Detect which cell encompasses the target text, then output its [x, y] center coordinate. 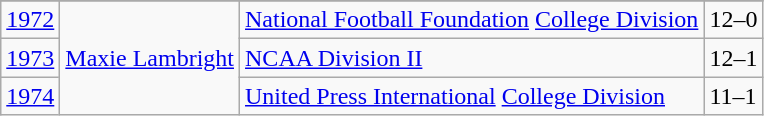
1974 [30, 96]
National Football Foundation College Division [472, 20]
12–1 [734, 58]
Maxie Lambright [150, 58]
1972 [30, 20]
NCAA Division II [472, 58]
1973 [30, 58]
12–0 [734, 20]
United Press International College Division [472, 96]
11–1 [734, 96]
